Detect which cell encompasses the target text, then output its (x, y) center coordinate. 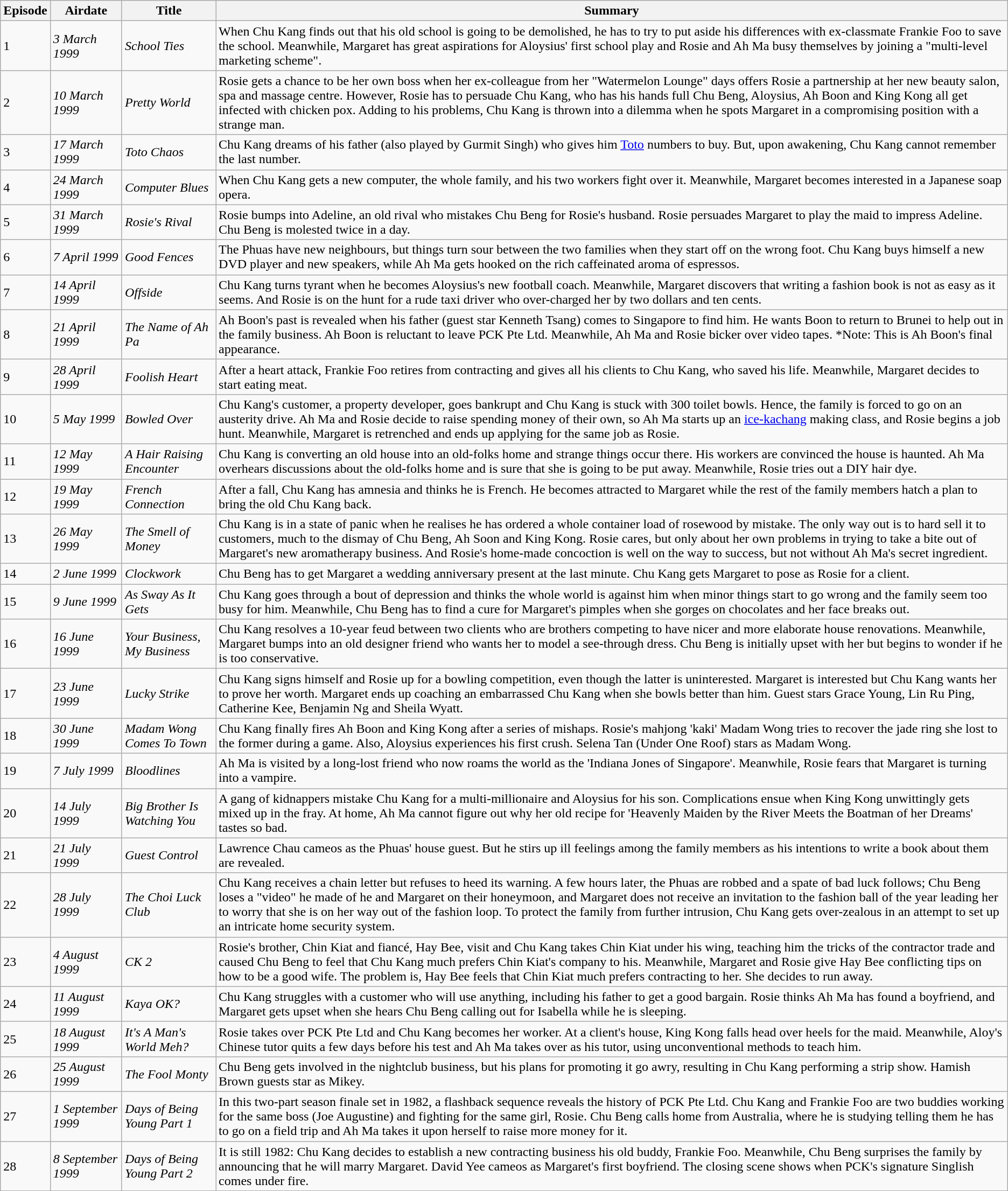
21 April 1999 (86, 334)
14 April 1999 (86, 292)
The Choi Luck Club (169, 905)
Lucky Strike (169, 693)
11 August 1999 (86, 1004)
11 (25, 461)
25 (25, 1039)
13 (25, 539)
Pretty World (169, 102)
Days of Being Young Part 2 (169, 1166)
Airdate (86, 11)
28 July 1999 (86, 905)
The Name of Ah Pa (169, 334)
18 (25, 735)
7 July 1999 (86, 771)
7 (25, 292)
The Fool Monty (169, 1074)
Kaya OK? (169, 1004)
A Hair Raising Encounter (169, 461)
3 March 1999 (86, 46)
Episode (25, 11)
Rosie's Rival (169, 222)
8 (25, 334)
24 (25, 1004)
12 (25, 496)
3 (25, 152)
2 June 1999 (86, 574)
Title (169, 11)
Guest Control (169, 855)
16 June 1999 (86, 644)
4 (25, 187)
6 (25, 257)
Clockwork (169, 574)
26 May 1999 (86, 539)
19 May 1999 (86, 496)
19 (25, 771)
14 (25, 574)
28 (25, 1166)
30 June 1999 (86, 735)
25 August 1999 (86, 1074)
27 (25, 1116)
Big Brother Is Watching You (169, 813)
Your Business, My Business (169, 644)
Offside (169, 292)
12 May 1999 (86, 461)
18 August 1999 (86, 1039)
22 (25, 905)
23 June 1999 (86, 693)
8 September 1999 (86, 1166)
Bowled Over (169, 419)
5 May 1999 (86, 419)
Bloodlines (169, 771)
15 (25, 602)
5 (25, 222)
Computer Blues (169, 187)
Good Fences (169, 257)
1 (25, 46)
The Smell of Money (169, 539)
Summary (612, 11)
Days of Being Young Part 1 (169, 1116)
4 August 1999 (86, 962)
Toto Chaos (169, 152)
31 March 1999 (86, 222)
10 (25, 419)
Foolish Heart (169, 377)
7 April 1999 (86, 257)
17 (25, 693)
26 (25, 1074)
10 March 1999 (86, 102)
2 (25, 102)
20 (25, 813)
9 June 1999 (86, 602)
School Ties (169, 46)
17 March 1999 (86, 152)
14 July 1999 (86, 813)
As Sway As It Gets (169, 602)
French Connection (169, 496)
23 (25, 962)
21 (25, 855)
1 September 1999 (86, 1116)
16 (25, 644)
Madam Wong Comes To Town (169, 735)
24 March 1999 (86, 187)
It's A Man's World Meh? (169, 1039)
28 April 1999 (86, 377)
Chu Beng has to get Margaret a wedding anniversary present at the last minute. Chu Kang gets Margaret to pose as Rosie for a client. (612, 574)
21 July 1999 (86, 855)
CK 2 (169, 962)
9 (25, 377)
